Determine the [X, Y] coordinate at the center of the cell enclosing the given text.  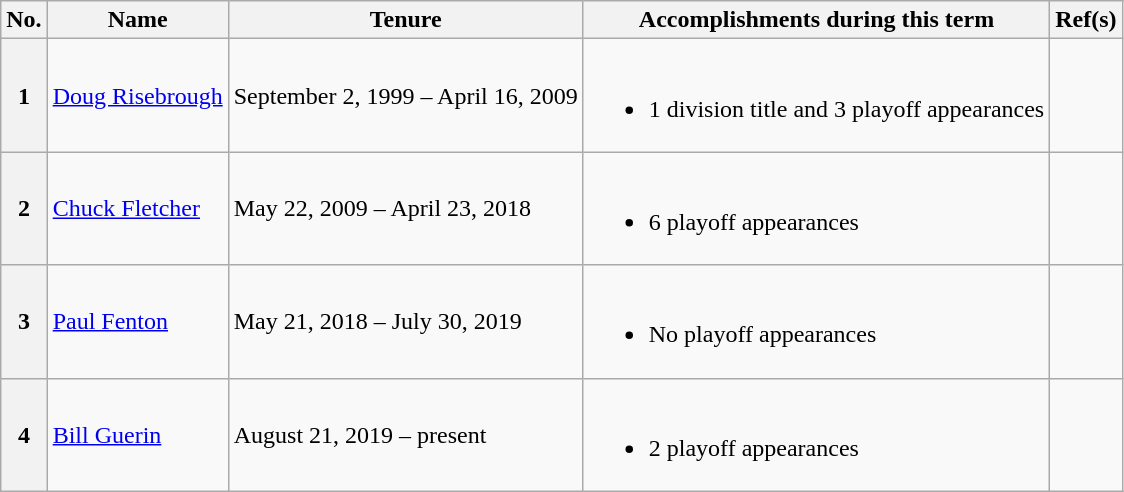
May 22, 2009 – April 23, 2018 [406, 208]
No playoff appearances [816, 322]
Bill Guerin [138, 434]
August 21, 2019 – present [406, 434]
6 playoff appearances [816, 208]
3 [24, 322]
Tenure [406, 20]
Accomplishments during this term [816, 20]
1 division title and 3 playoff appearances [816, 96]
May 21, 2018 – July 30, 2019 [406, 322]
Chuck Fletcher [138, 208]
Doug Risebrough [138, 96]
2 playoff appearances [816, 434]
4 [24, 434]
Paul Fenton [138, 322]
No. [24, 20]
2 [24, 208]
September 2, 1999 – April 16, 2009 [406, 96]
Ref(s) [1086, 20]
1 [24, 96]
Name [138, 20]
